Search for the cell housing the specified text and yield its [x, y] center coordinate. 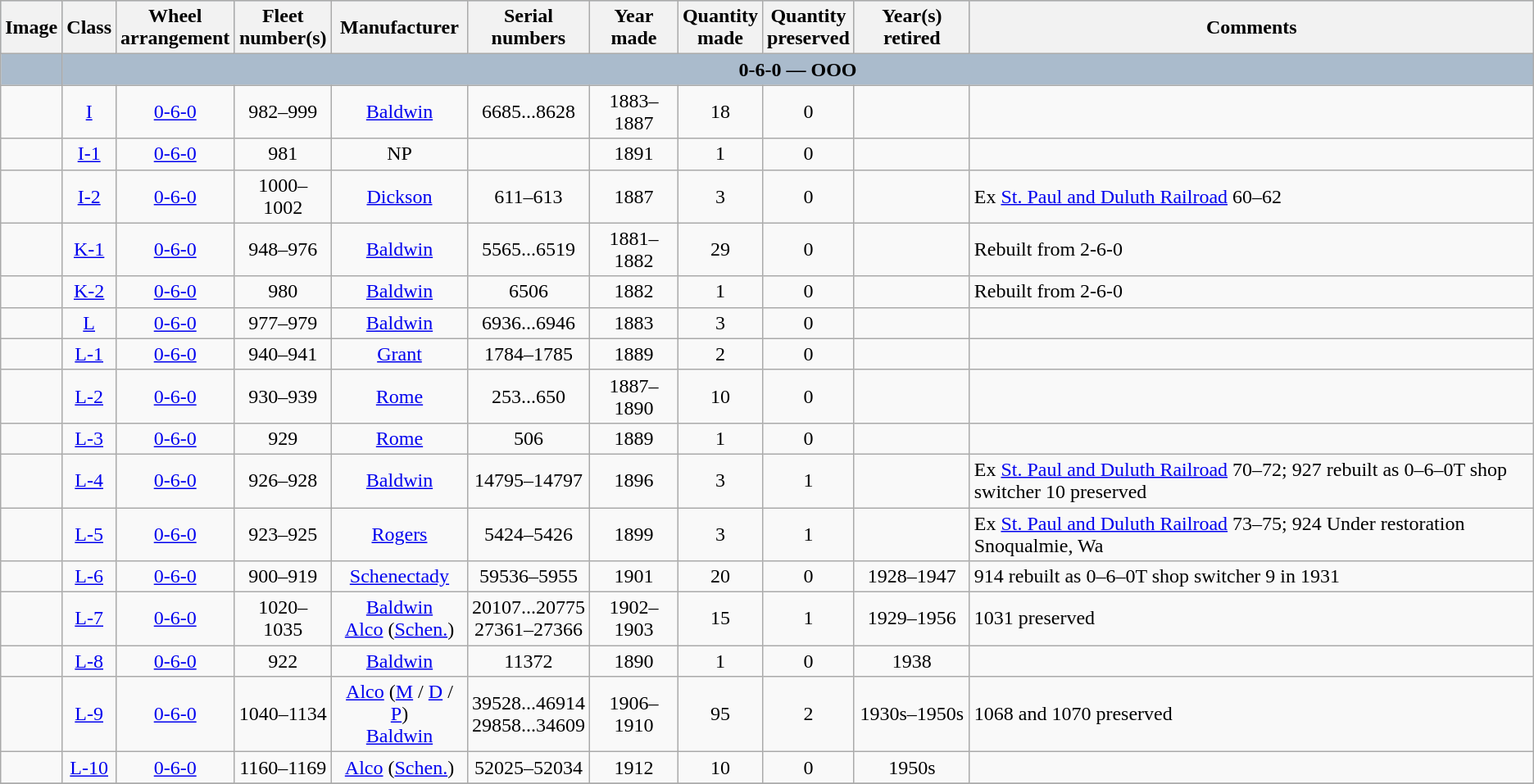
18 [719, 111]
Schenectady [400, 577]
Wheelarrangement [175, 28]
L-8 [89, 661]
Year made [633, 28]
Ex St. Paul and Duluth Railroad 73–75; 924 Under restoration Snoqualmie, Wa [1251, 534]
1930s–1950s [911, 714]
39528...4691429858...34609 [528, 714]
Alco (M / D / P)Baldwin [400, 714]
982–999 [284, 111]
929 [284, 438]
Quantitymade [719, 28]
922 [284, 661]
11372 [528, 661]
1031 preserved [1251, 619]
930–939 [284, 397]
L-5 [89, 534]
1912 [633, 768]
1160–1169 [284, 768]
6506 [528, 292]
14795–14797 [528, 480]
Dickson [400, 197]
K-1 [89, 249]
Grant [400, 354]
948–976 [284, 249]
Ex St. Paul and Duluth Railroad 60–62 [1251, 197]
L-7 [89, 619]
1899 [633, 534]
BaldwinAlco (Schen.) [400, 619]
1891 [633, 154]
K-2 [89, 292]
I-1 [89, 154]
611–613 [528, 197]
6685...8628 [528, 111]
1784–1785 [528, 354]
1929–1956 [911, 619]
Rogers [400, 534]
I-2 [89, 197]
980 [284, 292]
1883 [633, 323]
L-1 [89, 354]
981 [284, 154]
1883–1887 [633, 111]
Quantitypreserved [808, 28]
926–928 [284, 480]
95 [719, 714]
6936...6946 [528, 323]
0-6-0 — OOO [798, 70]
L [89, 323]
1000–1002 [284, 197]
940–941 [284, 354]
L-10 [89, 768]
5565...6519 [528, 249]
20107...2077527361–27366 [528, 619]
1887–1890 [633, 397]
52025–52034 [528, 768]
I [89, 111]
L-2 [89, 397]
Ex St. Paul and Duluth Railroad 70–72; 927 rebuilt as 0–6–0T shop switcher 10 preserved [1251, 480]
1890 [633, 661]
Alco (Schen.) [400, 768]
1902–1903 [633, 619]
L-4 [89, 480]
1938 [911, 661]
977–979 [284, 323]
Fleetnumber(s) [284, 28]
59536–5955 [528, 577]
1068 and 1070 preserved [1251, 714]
Comments [1251, 28]
5424–5426 [528, 534]
20 [719, 577]
1950s [911, 768]
1906–1910 [633, 714]
1882 [633, 292]
1928–1947 [911, 577]
253...650 [528, 397]
29 [719, 249]
15 [719, 619]
1020–1035 [284, 619]
Year(s) retired [911, 28]
1887 [633, 197]
900–919 [284, 577]
1901 [633, 577]
923–925 [284, 534]
NP [400, 154]
914 rebuilt as 0–6–0T shop switcher 9 in 1931 [1251, 577]
Manufacturer [400, 28]
1896 [633, 480]
1040–1134 [284, 714]
Serialnumbers [528, 28]
Class [89, 28]
1881–1882 [633, 249]
506 [528, 438]
L-9 [89, 714]
Image [31, 28]
L-3 [89, 438]
L-6 [89, 577]
